Pinpoint the cell where the given text exists, returning its [X, Y] midpoint coordinate. 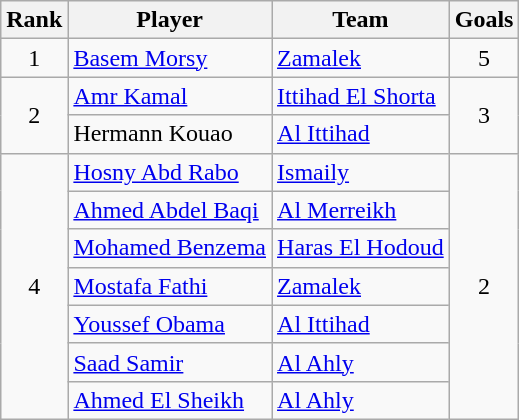
Player [170, 20]
Goals [484, 20]
Amr Kamal [170, 96]
Team [361, 20]
Hosny Abd Rabo [170, 172]
1 [34, 58]
Haras El Hodoud [361, 248]
Mohamed Benzema [170, 248]
Ismaily [361, 172]
5 [484, 58]
4 [34, 286]
Basem Morsy [170, 58]
Ahmed Abdel Baqi [170, 210]
Mostafa Fathi [170, 286]
Rank [34, 20]
3 [484, 115]
Youssef Obama [170, 324]
Ahmed El Sheikh [170, 400]
Saad Samir [170, 362]
Ittihad El Shorta [361, 96]
Al Merreikh [361, 210]
Hermann Kouao [170, 134]
